Capture the cell that displays the provided text and extract its [X, Y] central coordinate. 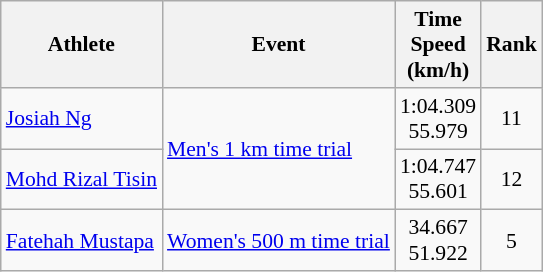
11 [512, 118]
TimeSpeed(km/h) [438, 44]
Women's 500 m time trial [278, 240]
Men's 1 km time trial [278, 149]
1:04.74755.601 [438, 180]
34.66751.922 [438, 240]
Fatehah Mustapa [82, 240]
Mohd Rizal Tisin [82, 180]
Rank [512, 44]
Josiah Ng [82, 118]
Event [278, 44]
Athlete [82, 44]
1:04.30955.979 [438, 118]
12 [512, 180]
5 [512, 240]
